Find where the given text appears and provide that cell's center as [x, y] coordinate. 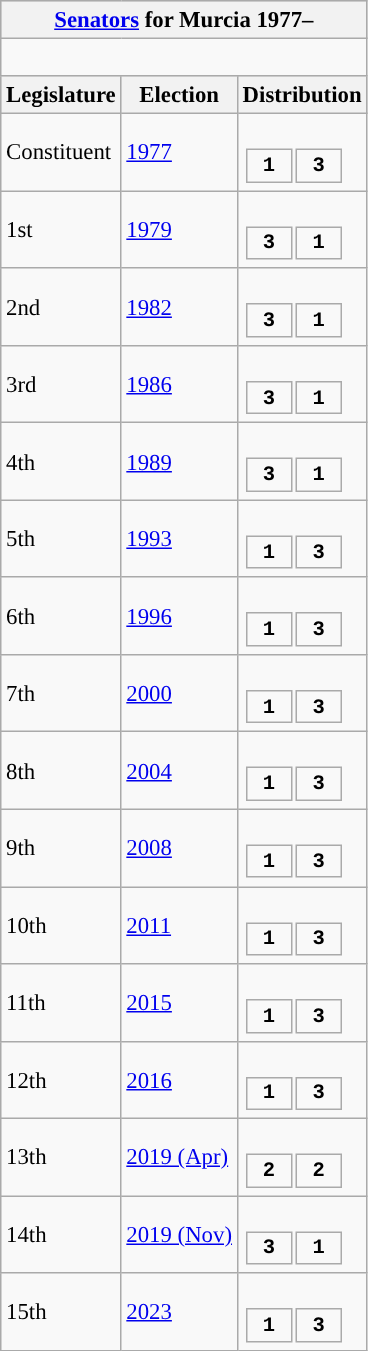
1996 [179, 616]
Distribution [302, 95]
2nd [61, 306]
2016 [179, 1080]
2011 [179, 926]
6th [61, 616]
Election [179, 95]
1st [61, 230]
Senators for Murcia 1977– [184, 20]
2 2 [302, 1158]
Constituent [61, 152]
7th [61, 694]
8th [61, 770]
1977 [179, 152]
1979 [179, 230]
2008 [179, 848]
5th [61, 538]
2004 [179, 770]
2000 [179, 694]
15th [61, 1312]
10th [61, 926]
9th [61, 848]
2015 [179, 1002]
14th [61, 1234]
1993 [179, 538]
2019 (Apr) [179, 1158]
13th [61, 1158]
4th [61, 462]
3rd [61, 384]
12th [61, 1080]
2023 [179, 1312]
2019 (Nov) [179, 1234]
1986 [179, 384]
11th [61, 1002]
1982 [179, 306]
Legislature [61, 95]
1989 [179, 462]
